For the text-containing cell, return its midpoint in (x, y) coordinate format. 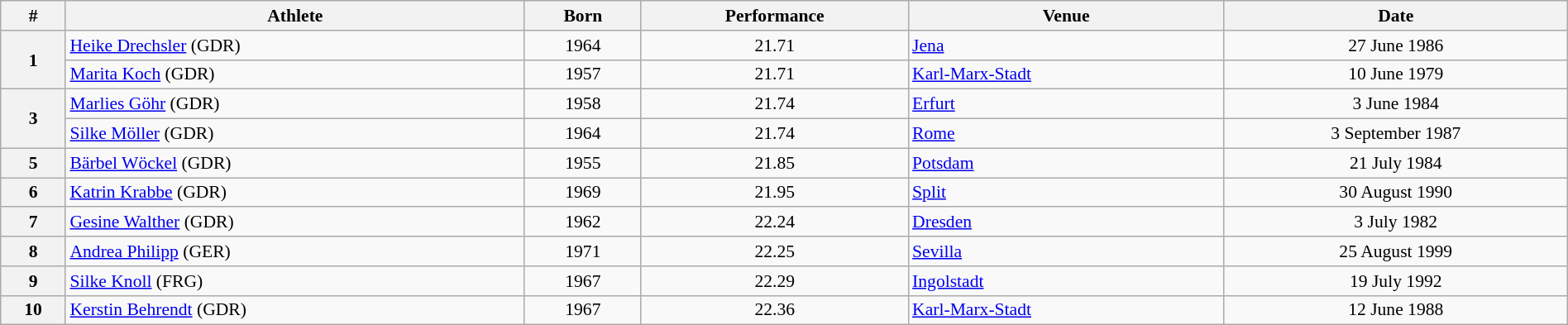
1971 (582, 251)
Venue (1066, 16)
Marlies Göhr (GDR) (294, 104)
1 (33, 60)
Kerstin Behrendt (GDR) (294, 310)
27 June 1986 (1396, 45)
6 (33, 193)
1969 (582, 193)
21.85 (774, 163)
12 June 1988 (1396, 310)
8 (33, 251)
3 July 1982 (1396, 222)
Performance (774, 16)
Silke Möller (GDR) (294, 134)
7 (33, 222)
Silke Knoll (FRG) (294, 281)
22.36 (774, 310)
1955 (582, 163)
Heike Drechsler (GDR) (294, 45)
Katrin Krabbe (GDR) (294, 193)
Andrea Philipp (GER) (294, 251)
Born (582, 16)
9 (33, 281)
21 July 1984 (1396, 163)
Bärbel Wöckel (GDR) (294, 163)
Erfurt (1066, 104)
22.25 (774, 251)
Potsdam (1066, 163)
3 (33, 119)
Jena (1066, 45)
# (33, 16)
25 August 1999 (1396, 251)
19 July 1992 (1396, 281)
Sevilla (1066, 251)
21.95 (774, 193)
22.29 (774, 281)
Dresden (1066, 222)
5 (33, 163)
3 June 1984 (1396, 104)
Athlete (294, 16)
Marita Koch (GDR) (294, 74)
10 (33, 310)
10 June 1979 (1396, 74)
Gesine Walther (GDR) (294, 222)
Split (1066, 193)
Rome (1066, 134)
1958 (582, 104)
22.24 (774, 222)
3 September 1987 (1396, 134)
Ingolstadt (1066, 281)
1962 (582, 222)
Date (1396, 16)
1957 (582, 74)
30 August 1990 (1396, 193)
